Search for the cell housing the specified text and yield its (X, Y) center coordinate. 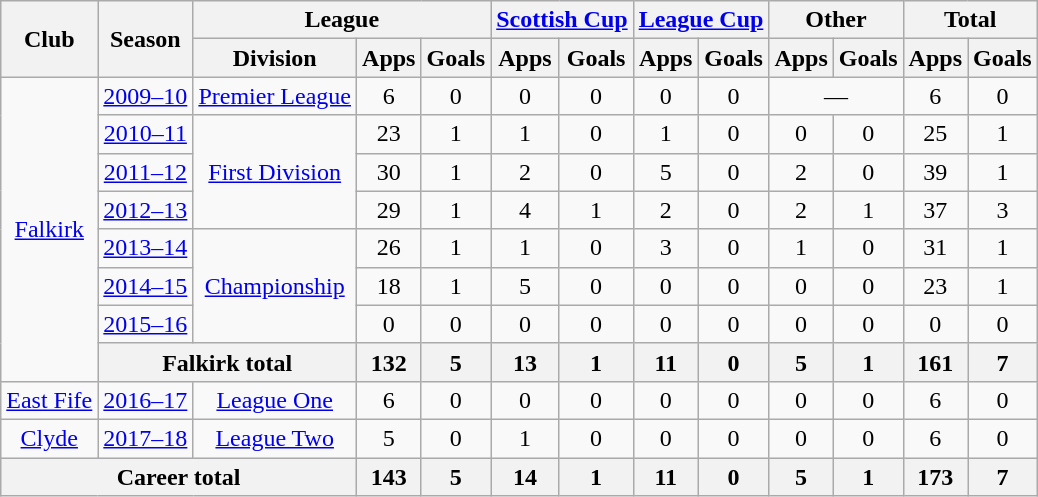
30 (389, 172)
Falkirk (50, 229)
Other (836, 20)
29 (389, 210)
2016–17 (146, 400)
Total (970, 20)
League Cup (701, 20)
39 (935, 172)
37 (935, 210)
4 (525, 210)
League One (275, 400)
Falkirk total (228, 362)
2017–18 (146, 438)
Premier League (275, 96)
Championship (275, 286)
Scottish Cup (562, 20)
2014–15 (146, 286)
2010–11 (146, 134)
League Two (275, 438)
161 (935, 362)
173 (935, 477)
143 (389, 477)
Season (146, 39)
25 (935, 134)
2015–16 (146, 324)
Career total (179, 477)
2009–10 (146, 96)
26 (389, 248)
First Division (275, 172)
13 (525, 362)
2012–13 (146, 210)
League (342, 20)
14 (525, 477)
East Fife (50, 400)
2011–12 (146, 172)
132 (389, 362)
Club (50, 39)
Division (275, 58)
Clyde (50, 438)
— (836, 96)
18 (389, 286)
2013–14 (146, 248)
31 (935, 248)
